Pinpoint the cell where the given text exists, returning its (X, Y) midpoint coordinate. 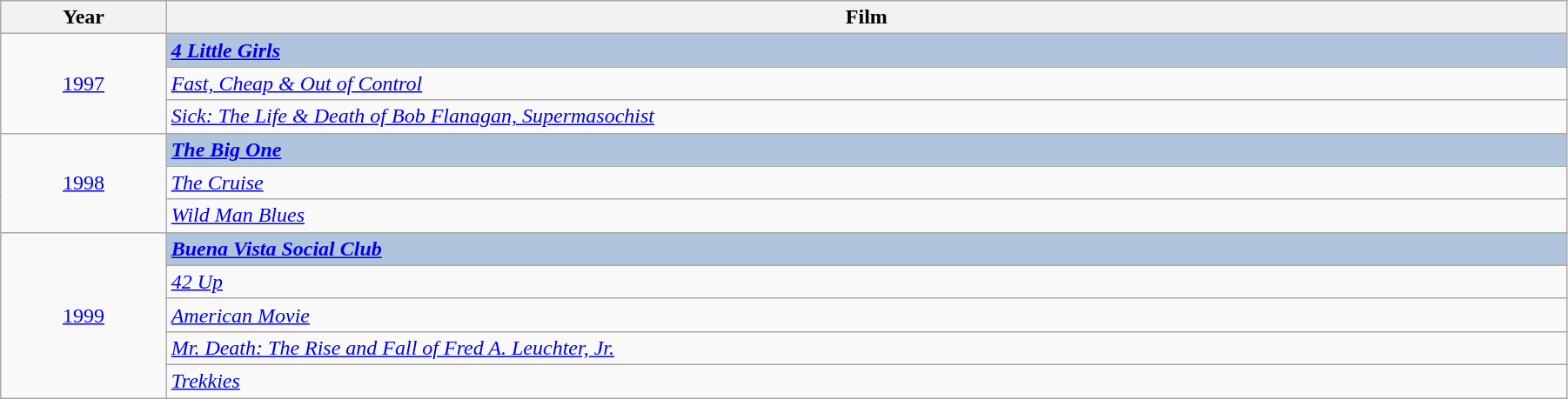
1998 (84, 183)
Year (84, 17)
1997 (84, 83)
Sick: The Life & Death of Bob Flanagan, Supermasochist (867, 116)
Trekkies (867, 381)
The Cruise (867, 183)
Mr. Death: The Rise and Fall of Fred A. Leuchter, Jr. (867, 348)
Buena Vista Social Club (867, 249)
American Movie (867, 315)
Fast, Cheap & Out of Control (867, 83)
1999 (84, 315)
Film (867, 17)
4 Little Girls (867, 50)
Wild Man Blues (867, 216)
The Big One (867, 150)
42 Up (867, 282)
